Locate the cell with the specified text and output its (X, Y) center coordinate. 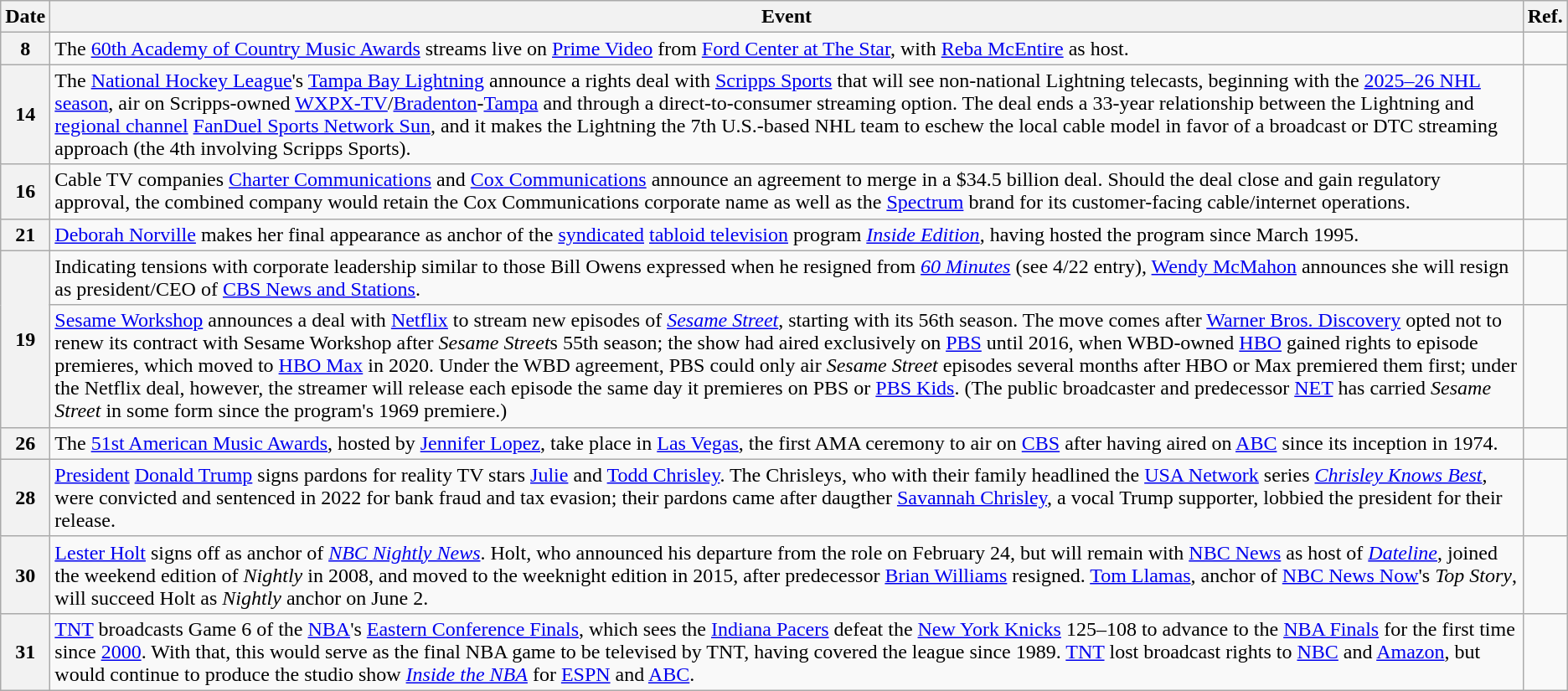
26 (25, 443)
28 (25, 498)
31 (25, 652)
Event (787, 17)
30 (25, 575)
16 (25, 191)
Date (25, 17)
19 (25, 338)
14 (25, 114)
Ref. (1545, 17)
21 (25, 235)
8 (25, 49)
The 60th Academy of Country Music Awards streams live on Prime Video from Ford Center at The Star, with Reba McEntire as host. (787, 49)
